Return the [x, y] coordinate for the center point of the cell that contains the specified text.  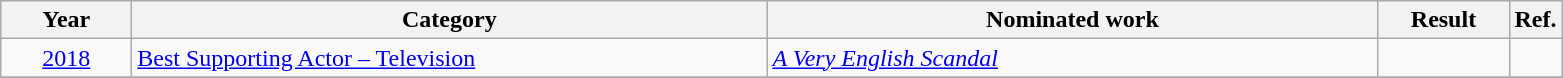
Year [66, 20]
Best Supporting Actor – Television [450, 58]
Ref. [1536, 20]
Nominated work [1072, 20]
A Very English Scandal [1072, 58]
2018 [66, 58]
Result [1444, 20]
Category [450, 20]
